Return (x, y) of the center of cell containing provided text 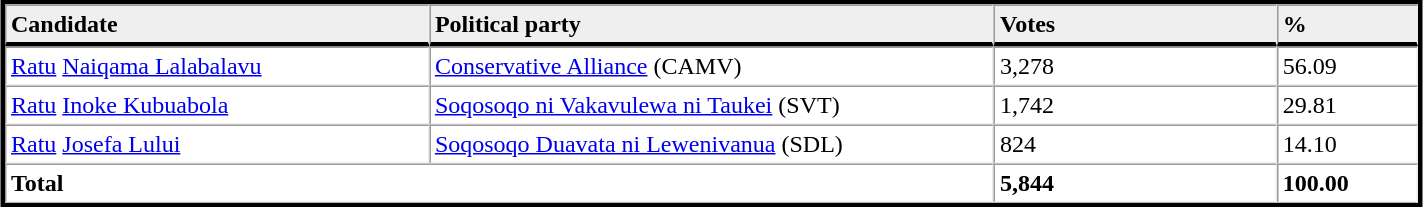
3,278 (1136, 66)
Candidate (217, 25)
Votes (1136, 25)
14.10 (1348, 144)
100.00 (1348, 184)
Conservative Alliance (CAMV) (712, 66)
29.81 (1348, 106)
5,844 (1136, 184)
Ratu Inoke Kubuabola (217, 106)
1,742 (1136, 106)
Soqosoqo Duavata ni Lewenivanua (SDL) (712, 144)
% (1348, 25)
Political party (712, 25)
Total (500, 184)
Ratu Naiqama Lalabalavu (217, 66)
56.09 (1348, 66)
Ratu Josefa Lului (217, 144)
Soqosoqo ni Vakavulewa ni Taukei (SVT) (712, 106)
824 (1136, 144)
